Search for the cell housing the specified text and yield its [x, y] center coordinate. 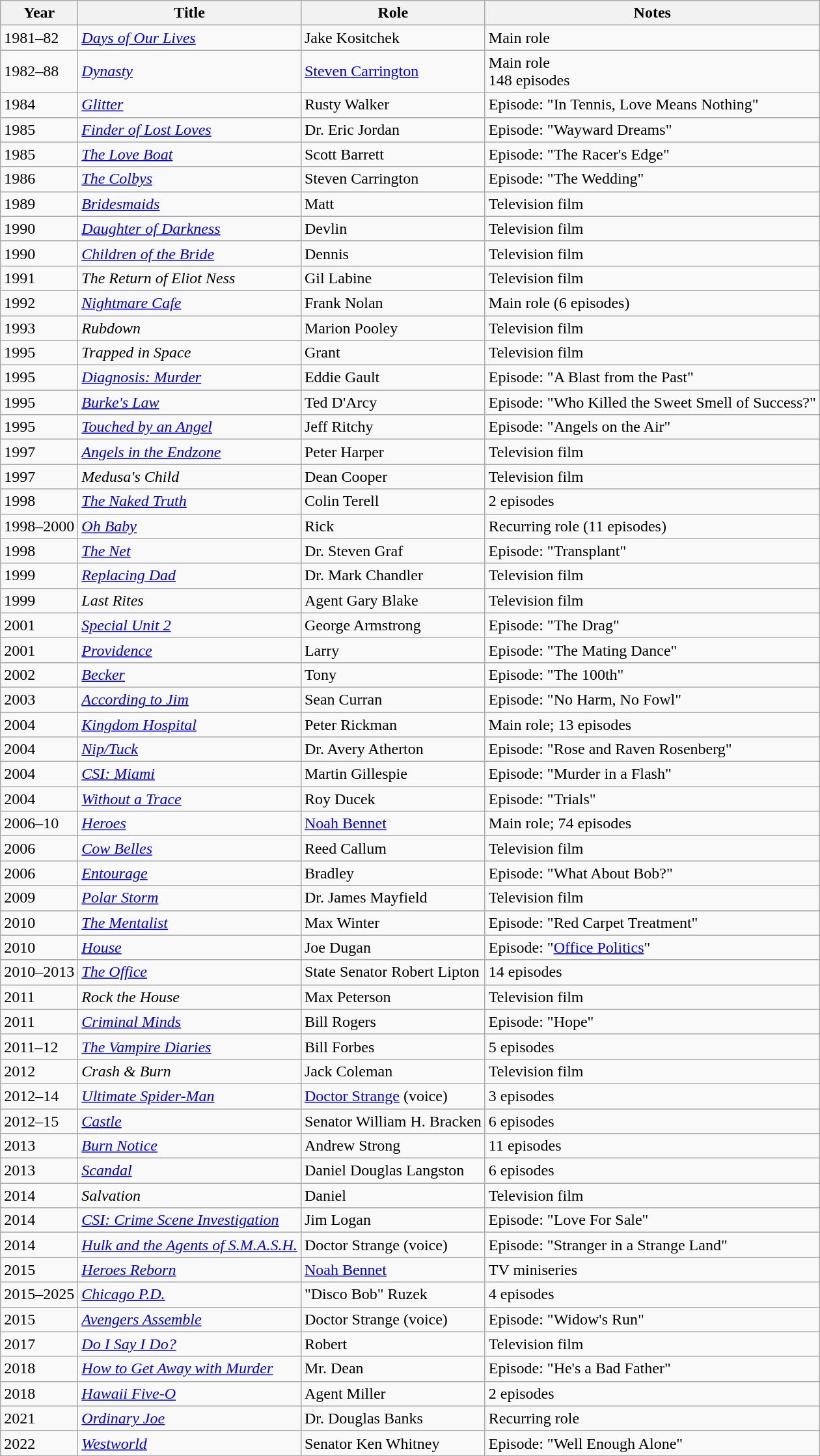
Peter Rickman [393, 725]
Notes [652, 13]
Episode: "No Harm, No Fowl" [652, 699]
Burke's Law [190, 402]
CSI: Crime Scene Investigation [190, 1220]
State Senator Robert Lipton [393, 972]
Episode: "What About Bob?" [652, 873]
2012 [39, 1071]
1982–88 [39, 72]
Senator William H. Bracken [393, 1121]
Senator Ken Whitney [393, 1443]
Episode: "Love For Sale" [652, 1220]
The Love Boat [190, 154]
The Naked Truth [190, 501]
1992 [39, 303]
Year [39, 13]
Touched by an Angel [190, 427]
Heroes [190, 824]
Scott Barrett [393, 154]
Dr. Avery Atherton [393, 749]
Main role (6 episodes) [652, 303]
TV miniseries [652, 1270]
The Vampire Diaries [190, 1046]
Nightmare Cafe [190, 303]
Eddie Gault [393, 378]
Dennis [393, 253]
Trapped in Space [190, 353]
Sean Curran [393, 699]
Tony [393, 675]
Max Peterson [393, 997]
2002 [39, 675]
Bill Rogers [393, 1022]
2006–10 [39, 824]
2009 [39, 898]
Dynasty [190, 72]
Episode: "Office Politics" [652, 947]
Bridesmaids [190, 204]
Bill Forbes [393, 1046]
Glitter [190, 105]
Roy Ducek [393, 799]
Episode: "Who Killed the Sweet Smell of Success?" [652, 402]
Joe Dugan [393, 947]
Matt [393, 204]
Criminal Minds [190, 1022]
Martin Gillespie [393, 774]
George Armstrong [393, 625]
Episode: "A Blast from the Past" [652, 378]
4 episodes [652, 1295]
Bradley [393, 873]
Episode: "The Drag" [652, 625]
Ordinary Joe [190, 1418]
The Mentalist [190, 923]
Max Winter [393, 923]
2003 [39, 699]
Colin Terell [393, 501]
Agent Miller [393, 1393]
Rock the House [190, 997]
Burn Notice [190, 1146]
1986 [39, 179]
Ted D'Arcy [393, 402]
3 episodes [652, 1096]
Role [393, 13]
2011–12 [39, 1046]
Larry [393, 650]
2012–15 [39, 1121]
Scandal [190, 1171]
Polar Storm [190, 898]
Episode: "Hope" [652, 1022]
Recurring role [652, 1418]
1981–82 [39, 38]
Hawaii Five-O [190, 1393]
2017 [39, 1344]
House [190, 947]
Oh Baby [190, 526]
Last Rites [190, 600]
11 episodes [652, 1146]
Episode: "Wayward Dreams" [652, 130]
Children of the Bride [190, 253]
5 episodes [652, 1046]
2021 [39, 1418]
Dr. Douglas Banks [393, 1418]
Westworld [190, 1443]
Episode: "Well Enough Alone" [652, 1443]
Avengers Assemble [190, 1319]
Hulk and the Agents of S.M.A.S.H. [190, 1245]
Episode: "Widow's Run" [652, 1319]
The Office [190, 972]
Crash & Burn [190, 1071]
Episode: "Transplant" [652, 551]
Daniel [393, 1196]
Entourage [190, 873]
Title [190, 13]
Episode: "Angels on the Air" [652, 427]
Daniel Douglas Langston [393, 1171]
Cow Belles [190, 848]
14 episodes [652, 972]
1993 [39, 328]
Special Unit 2 [190, 625]
Main role; 74 episodes [652, 824]
Frank Nolan [393, 303]
Andrew Strong [393, 1146]
The Return of Eliot Ness [190, 278]
Peter Harper [393, 452]
Rusty Walker [393, 105]
Angels in the Endzone [190, 452]
2022 [39, 1443]
Episode: "Red Carpet Treatment" [652, 923]
Episode: "The Mating Dance" [652, 650]
Nip/Tuck [190, 749]
Dean Cooper [393, 477]
Episode: "Stranger in a Strange Land" [652, 1245]
1998–2000 [39, 526]
Reed Callum [393, 848]
Replacing Dad [190, 576]
Becker [190, 675]
Daughter of Darkness [190, 229]
Recurring role (11 episodes) [652, 526]
Finder of Lost Loves [190, 130]
Salvation [190, 1196]
Mr. Dean [393, 1369]
Grant [393, 353]
Main role148 episodes [652, 72]
2015–2025 [39, 1295]
Do I Say I Do? [190, 1344]
The Net [190, 551]
Jeff Ritchy [393, 427]
Dr. Steven Graf [393, 551]
Main role; 13 episodes [652, 725]
Jake Kositchek [393, 38]
How to Get Away with Murder [190, 1369]
2010–2013 [39, 972]
Ultimate Spider-Man [190, 1096]
Rick [393, 526]
Episode: "Murder in a Flash" [652, 774]
Episode: "Rose and Raven Rosenberg" [652, 749]
Jack Coleman [393, 1071]
1991 [39, 278]
Robert [393, 1344]
Kingdom Hospital [190, 725]
Jim Logan [393, 1220]
Medusa's Child [190, 477]
1984 [39, 105]
Dr. James Mayfield [393, 898]
2012–14 [39, 1096]
Dr. Eric Jordan [393, 130]
Episode: "He's a Bad Father" [652, 1369]
1989 [39, 204]
CSI: Miami [190, 774]
Days of Our Lives [190, 38]
"Disco Bob" Ruzek [393, 1295]
Episode: "In Tennis, Love Means Nothing" [652, 105]
Heroes Reborn [190, 1270]
Episode: "The Racer's Edge" [652, 154]
According to Jim [190, 699]
Without a Trace [190, 799]
Dr. Mark Chandler [393, 576]
Rubdown [190, 328]
Providence [190, 650]
Episode: "Trials" [652, 799]
Marion Pooley [393, 328]
Diagnosis: Murder [190, 378]
The Colbys [190, 179]
Agent Gary Blake [393, 600]
Main role [652, 38]
Gil Labine [393, 278]
Episode: "The Wedding" [652, 179]
Episode: "The 100th" [652, 675]
Castle [190, 1121]
Devlin [393, 229]
Chicago P.D. [190, 1295]
